Capture the cell that displays the provided text and extract its (X, Y) central coordinate. 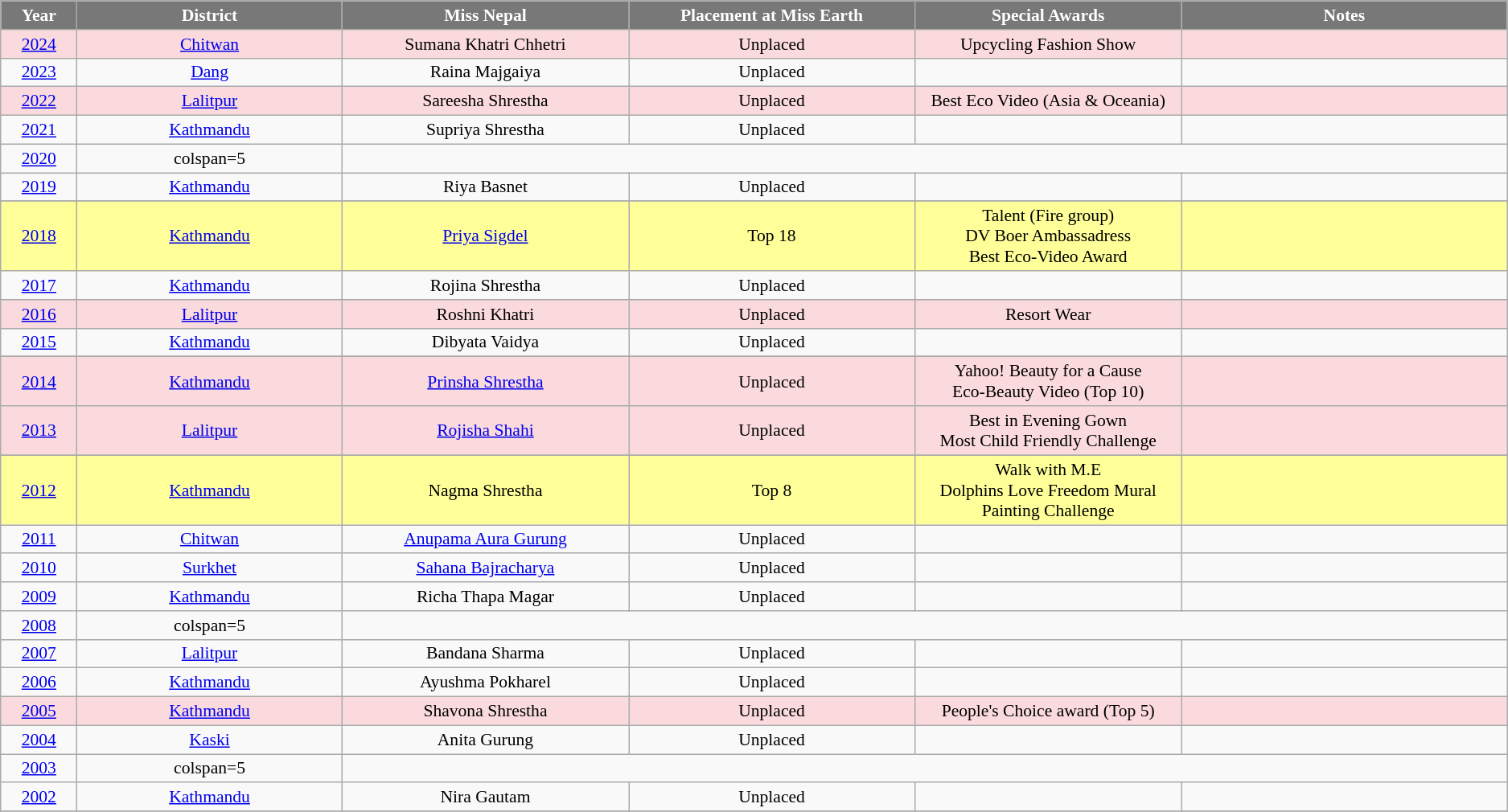
Raina Majgaiya (485, 72)
2013 (39, 431)
2014 (39, 381)
2005 (39, 712)
Richa Thapa Magar (485, 597)
2016 (39, 314)
2018 (39, 236)
2021 (39, 130)
2010 (39, 568)
Miss Nepal (485, 15)
Roshni Khatri (485, 314)
Rojina Shrestha (485, 285)
Best Eco Video (Asia & Oceania) (1048, 101)
Bandana Sharma (485, 654)
People's Choice award (Top 5) (1048, 712)
2008 (39, 625)
Nagma Shrestha (485, 490)
Yahoo! Beauty for a Cause Eco-Beauty Video (Top 10) (1048, 381)
2004 (39, 740)
2007 (39, 654)
Talent (Fire group) DV Boer Ambassadress Best Eco-Video Award (1048, 236)
2024 (39, 44)
Sahana Bajracharya (485, 568)
Year (39, 15)
Riya Basnet (485, 187)
2017 (39, 285)
Kaski (209, 740)
2011 (39, 539)
Notes (1345, 15)
2019 (39, 187)
2003 (39, 769)
Sumana Khatri Chhetri (485, 44)
Sareesha Shrestha (485, 101)
2002 (39, 798)
Placement at Miss Earth (772, 15)
Best in Evening Gown Most Child Friendly Challenge (1048, 431)
2015 (39, 342)
Surkhet (209, 568)
Resort Wear (1048, 314)
Ayushma Pokharel (485, 683)
2020 (39, 158)
Upcycling Fashion Show (1048, 44)
Prinsha Shrestha (485, 381)
2012 (39, 490)
Anupama Aura Gurung (485, 539)
2006 (39, 683)
Shavona Shrestha (485, 712)
Top 8 (772, 490)
Anita Gurung (485, 740)
District (209, 15)
Walk with M.E Dolphins Love Freedom Mural Painting Challenge (1048, 490)
2009 (39, 597)
Nira Gautam (485, 798)
Supriya Shrestha (485, 130)
2022 (39, 101)
Top 18 (772, 236)
Dibyata Vaidya (485, 342)
2023 (39, 72)
Priya Sigdel (485, 236)
Rojisha Shahi (485, 431)
Dang (209, 72)
Special Awards (1048, 15)
